Determine the [X, Y] coordinate at the center of the cell enclosing the given text.  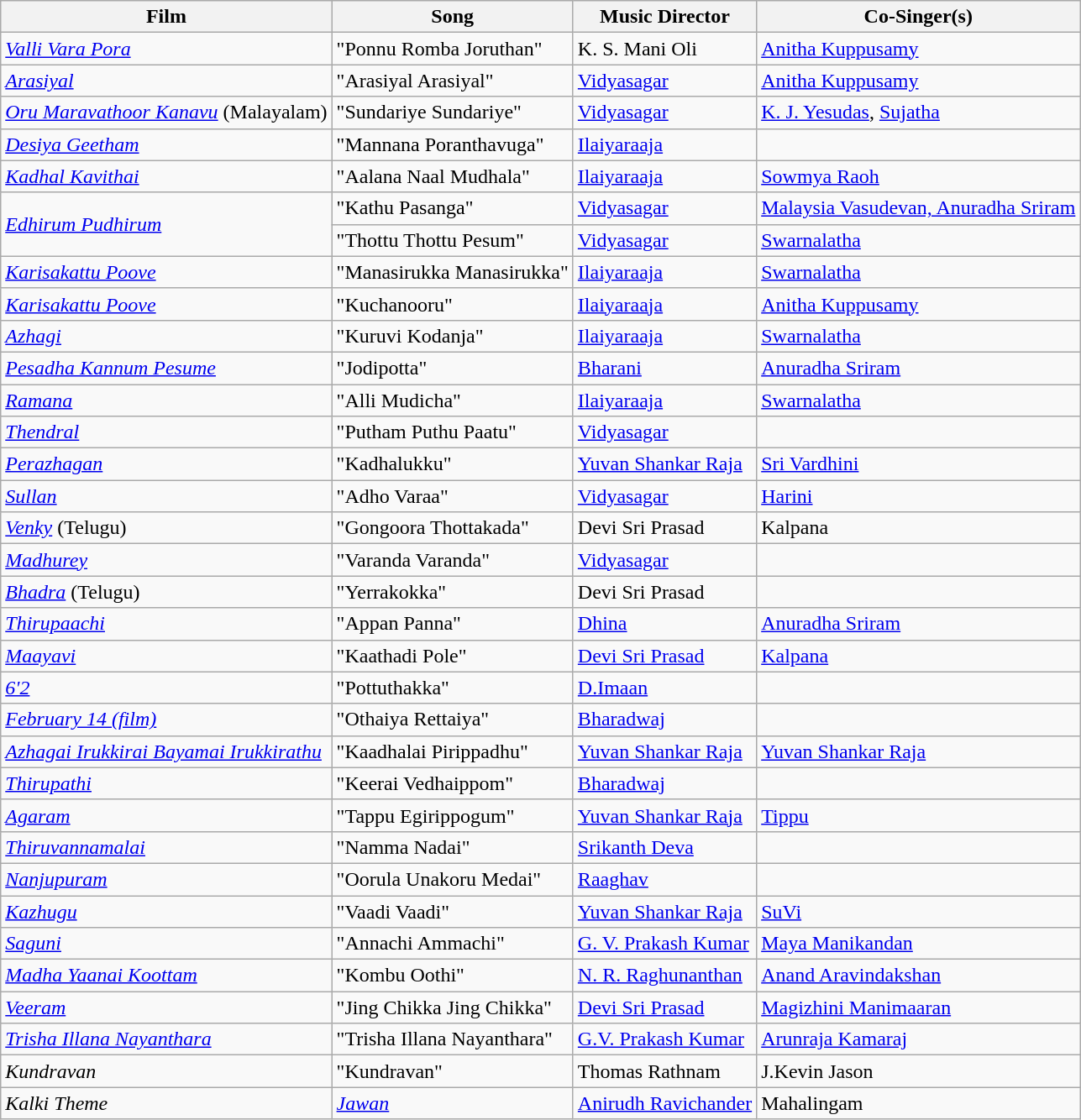
"Oorula Unakoru Medai" [452, 879]
Raaghav [664, 879]
"Kombu Oothi" [452, 976]
G. V. Prakash Kumar [664, 944]
Trisha Illana Nayanthara [166, 1039]
"Thottu Thottu Pesum" [452, 240]
"Pottuthakka" [452, 688]
Thiruvannamalai [166, 847]
"Jodipotta" [452, 368]
Oru Maravathoor Kanavu (Malayalam) [166, 113]
"Sundariye Sundariye" [452, 113]
Kadhal Kavithai [166, 176]
Veeram [166, 1007]
Co-Singer(s) [919, 17]
Sullan [166, 496]
Kalki Theme [166, 1103]
Srikanth Deva [664, 847]
Madha Yaanai Koottam [166, 976]
Agaram [166, 815]
Kazhugu [166, 911]
"Kundravan" [452, 1071]
"Yerrakokka" [452, 592]
N. R. Raghunanthan [664, 976]
Anand Aravindakshan [919, 976]
"Annachi Ammachi" [452, 944]
Magizhini Manimaaran [919, 1007]
Anirudh Ravichander [664, 1103]
Song [452, 17]
Desiya Geetham [166, 144]
Saguni [166, 944]
Thomas Rathnam [664, 1071]
"Othaiya Rettaiya" [452, 720]
"Alli Mudicha" [452, 400]
Azhagai Irukkirai Bayamai Irukkirathu [166, 751]
Pesadha Kannum Pesume [166, 368]
Edhirum Pudhirum [166, 224]
Malaysia Vasudevan, Anuradha Sriram [919, 208]
"Mannana Poranthavuga" [452, 144]
K. S. Mani Oli [664, 49]
"Ponnu Romba Joruthan" [452, 49]
"Namma Nadai" [452, 847]
Sowmya Raoh [919, 176]
Sri Vardhini [919, 464]
Dhina [664, 624]
Valli Vara Pora [166, 49]
Ramana [166, 400]
K. J. Yesudas, Sujatha [919, 113]
Madhurey [166, 560]
Maya Manikandan [919, 944]
"Adho Varaa" [452, 496]
"Kaadhalai Pirippadhu" [452, 751]
"Jing Chikka Jing Chikka" [452, 1007]
J.Kevin Jason [919, 1071]
Film [166, 17]
Arunraja Kamaraj [919, 1039]
G.V. Prakash Kumar [664, 1039]
Kundravan [166, 1071]
Venky (Telugu) [166, 528]
Mahalingam [919, 1103]
"Gongoora Thottakada" [452, 528]
"Keerai Vedhaippom" [452, 783]
Thirupathi [166, 783]
"Vaadi Vaadi" [452, 911]
Jawan [452, 1103]
"Tappu Egirippogum" [452, 815]
Music Director [664, 17]
Tippu [919, 815]
Harini [919, 496]
Arasiyal [166, 81]
"Kuruvi Kodanja" [452, 336]
Maayavi [166, 656]
"Kaathadi Pole" [452, 656]
"Appan Panna" [452, 624]
"Aalana Naal Mudhala" [452, 176]
Bharani [664, 368]
SuVi [919, 911]
D.Imaan [664, 688]
"Manasirukka Manasirukka" [452, 272]
"Kathu Pasanga" [452, 208]
Perazhagan [166, 464]
"Arasiyal Arasiyal" [452, 81]
"Kuchanooru" [452, 304]
Thirupaachi [166, 624]
Nanjupuram [166, 879]
"Varanda Varanda" [452, 560]
"Kadhalukku" [452, 464]
6'2 [166, 688]
Bhadra (Telugu) [166, 592]
"Putham Puthu Paatu" [452, 432]
Thendral [166, 432]
"Trisha Illana Nayanthara" [452, 1039]
Azhagi [166, 336]
February 14 (film) [166, 720]
